Detect which cell encompasses the target text, then output its [X, Y] center coordinate. 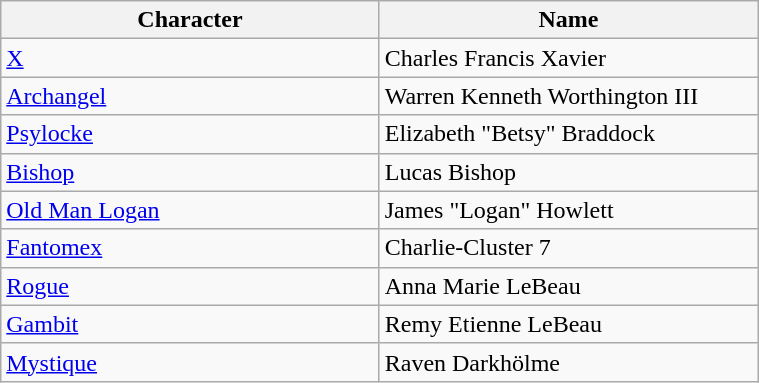
Remy Etienne LeBeau [568, 324]
Psylocke [190, 134]
James "Logan" Howlett [568, 210]
Elizabeth "Betsy" Braddock [568, 134]
Old Man Logan [190, 210]
Lucas Bishop [568, 172]
Anna Marie LeBeau [568, 286]
Archangel [190, 96]
Charlie-Cluster 7 [568, 248]
Warren Kenneth Worthington III [568, 96]
Fantomex [190, 248]
Character [190, 20]
Name [568, 20]
Gambit [190, 324]
Bishop [190, 172]
Mystique [190, 362]
Raven Darkhölme [568, 362]
Charles Francis Xavier [568, 58]
X [190, 58]
Rogue [190, 286]
